Provide the (x, y) coordinate of the cell's center where the given text is located.  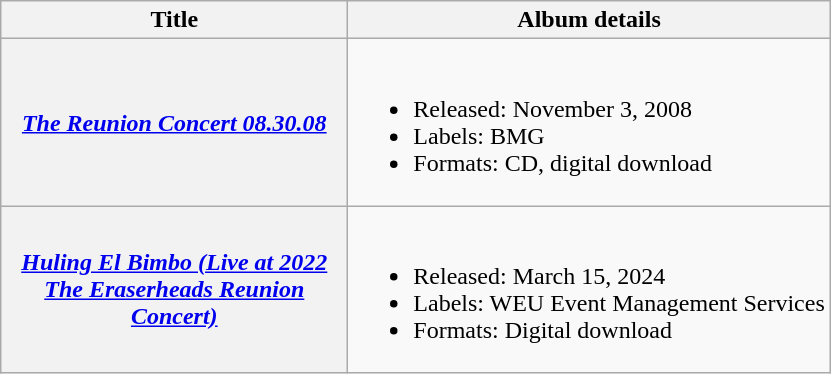
Album details (589, 20)
Title (174, 20)
Released: March 15, 2024Labels: WEU Event Management ServicesFormats: Digital download (589, 290)
The Reunion Concert 08.30.08 (174, 122)
Huling El Bimbo (Live at 2022 The Eraserheads Reunion Concert) (174, 290)
Released: November 3, 2008Labels: BMGFormats: CD, digital download (589, 122)
